Search for the cell housing the specified text and yield its [x, y] center coordinate. 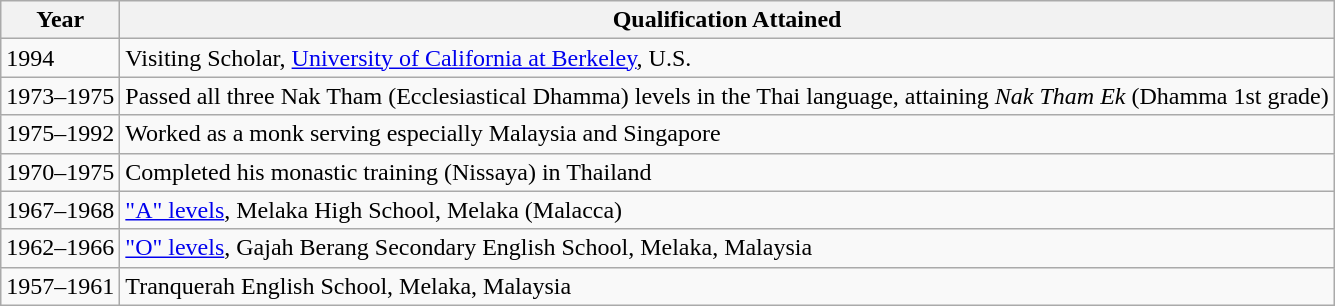
1962–1966 [60, 248]
1967–1968 [60, 210]
Qualification Attained [727, 20]
1994 [60, 58]
Visiting Scholar, University of California at Berkeley, U.S. [727, 58]
1957–1961 [60, 286]
Tranquerah English School, Melaka, Malaysia [727, 286]
Completed his monastic training (Nissaya) in Thailand [727, 172]
"A" levels, Melaka High School, Melaka (Malacca) [727, 210]
Year [60, 20]
Worked as a monk serving especially Malaysia and Singapore [727, 134]
"O" levels, Gajah Berang Secondary English School, Melaka, Malaysia [727, 248]
Passed all three Nak Tham (Ecclesiastical Dhamma) levels in the Thai language, attaining Nak Tham Ek (Dhamma 1st grade) [727, 96]
1975–1992 [60, 134]
1973–1975 [60, 96]
1970–1975 [60, 172]
